For the text-containing cell, return its midpoint in [x, y] coordinate format. 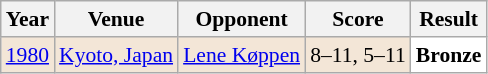
Venue [116, 19]
Bronze [449, 55]
8–11, 5–11 [358, 55]
Year [28, 19]
Opponent [242, 19]
Result [449, 19]
Lene Køppen [242, 55]
Score [358, 19]
1980 [28, 55]
Kyoto, Japan [116, 55]
